Find where the given text appears and provide that cell's center as [x, y] coordinate. 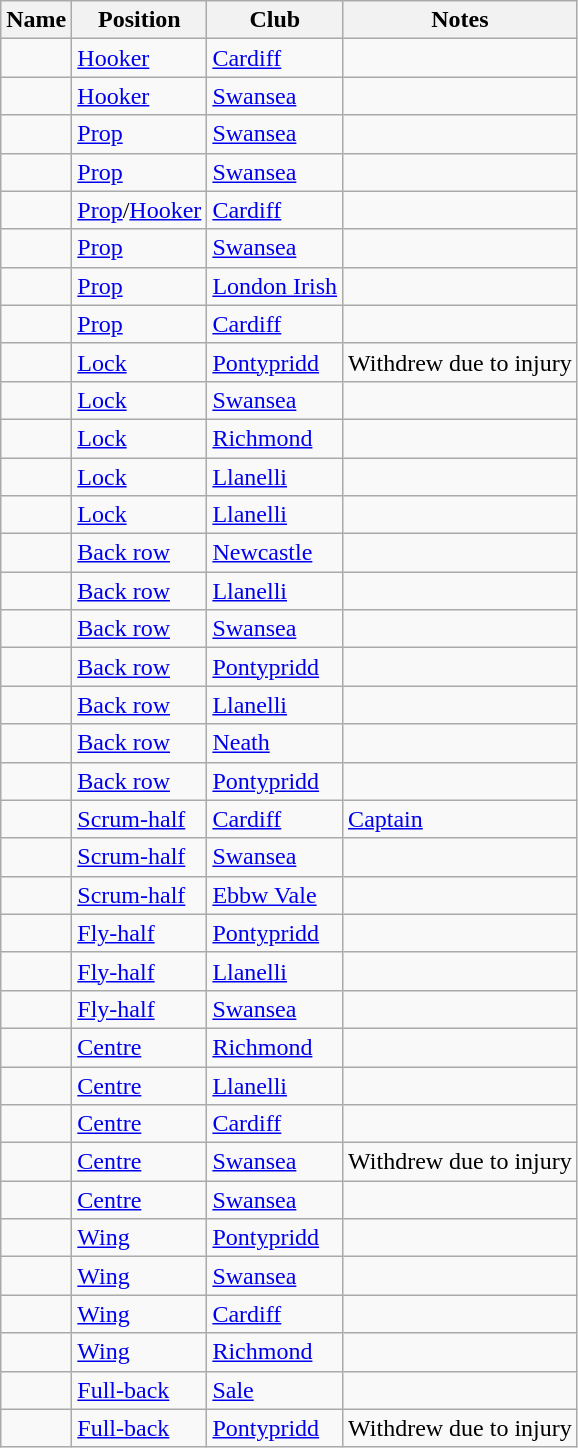
Name [36, 20]
Newcastle [275, 553]
Position [140, 20]
Club [275, 20]
Captain [460, 819]
Notes [460, 20]
Ebbw Vale [275, 895]
London Irish [275, 286]
Prop/Hooker [140, 210]
Sale [275, 1390]
Neath [275, 743]
